Return the (x, y) coordinate for the center point of the cell that contains the specified text.  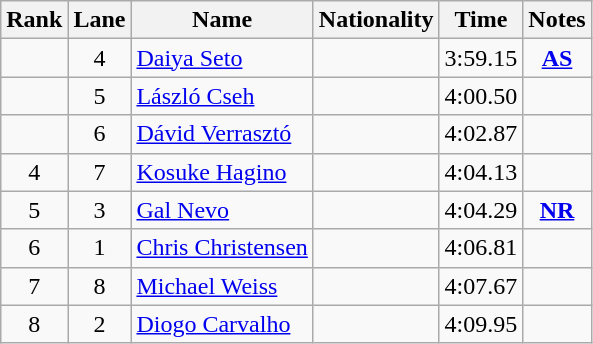
NR (557, 210)
4:02.87 (481, 134)
László Cseh (222, 96)
Kosuke Hagino (222, 172)
4:06.81 (481, 248)
4:07.67 (481, 286)
AS (557, 58)
Chris Christensen (222, 248)
Name (222, 20)
3:59.15 (481, 58)
4:04.29 (481, 210)
Gal Nevo (222, 210)
Dávid Verrasztó (222, 134)
Notes (557, 20)
1 (100, 248)
3 (100, 210)
Time (481, 20)
Michael Weiss (222, 286)
Daiya Seto (222, 58)
Nationality (376, 20)
Diogo Carvalho (222, 324)
Lane (100, 20)
2 (100, 324)
4:00.50 (481, 96)
4:09.95 (481, 324)
Rank (34, 20)
4:04.13 (481, 172)
